Capture the cell that displays the provided text and extract its (X, Y) central coordinate. 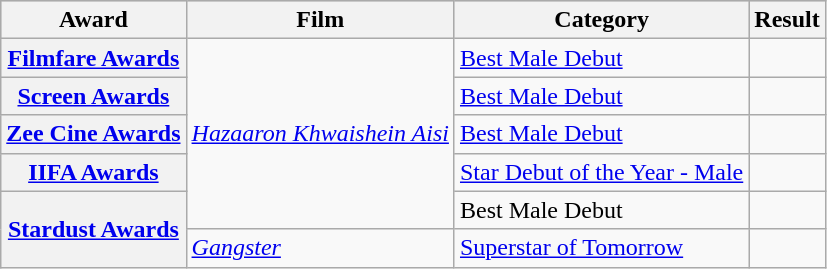
Award (94, 20)
Category (601, 20)
Star Debut of the Year - Male (601, 172)
Zee Cine Awards (94, 134)
Screen Awards (94, 96)
Superstar of Tomorrow (601, 248)
Stardust Awards (94, 229)
Filmfare Awards (94, 58)
Result (787, 20)
Film (320, 20)
Hazaaron Khwaishein Aisi (320, 134)
Gangster (320, 248)
IIFA Awards (94, 172)
